Determine the (x, y) coordinate at the center of the cell enclosing the given text.  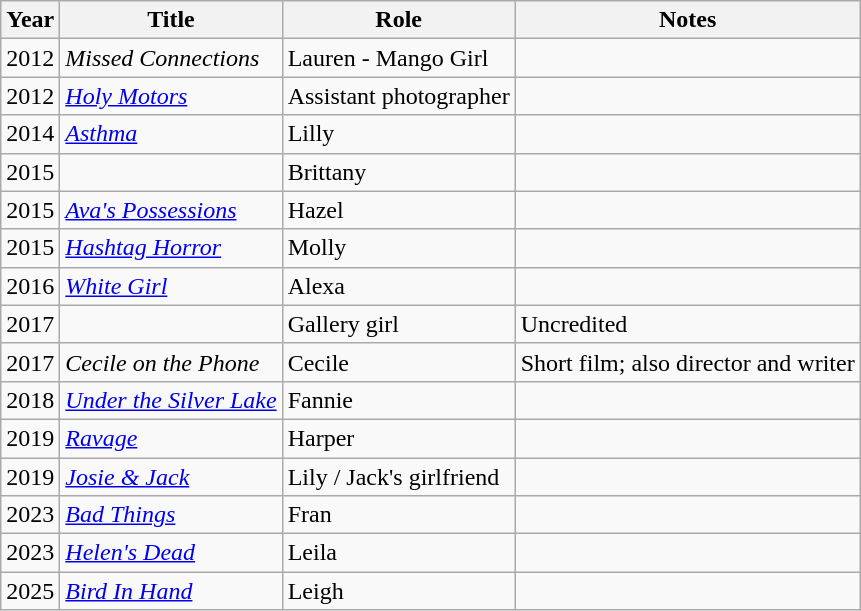
Ravage (171, 438)
2014 (30, 134)
Lauren - Mango Girl (398, 58)
Cecile on the Phone (171, 362)
White Girl (171, 286)
Lilly (398, 134)
Molly (398, 248)
Under the Silver Lake (171, 400)
Leila (398, 553)
Notes (688, 20)
Brittany (398, 172)
Bad Things (171, 515)
Missed Connections (171, 58)
Harper (398, 438)
2018 (30, 400)
Year (30, 20)
Fannie (398, 400)
Cecile (398, 362)
2016 (30, 286)
Leigh (398, 591)
Assistant photographer (398, 96)
Josie & Jack (171, 477)
Bird In Hand (171, 591)
Gallery girl (398, 324)
Uncredited (688, 324)
Hazel (398, 210)
2025 (30, 591)
Helen's Dead (171, 553)
Hashtag Horror (171, 248)
Alexa (398, 286)
Holy Motors (171, 96)
Short film; also director and writer (688, 362)
Ava's Possessions (171, 210)
Role (398, 20)
Asthma (171, 134)
Lily / Jack's girlfriend (398, 477)
Title (171, 20)
Fran (398, 515)
